Extract the [x, y] coordinate from the center of the cell holding the provided text.  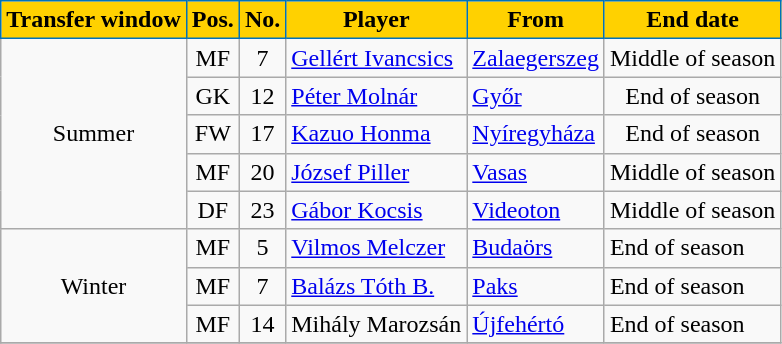
Vasas [536, 172]
GK [212, 96]
Videoton [536, 210]
12 [262, 96]
Budaörs [536, 248]
From [536, 20]
Balázs Tóth B. [376, 286]
20 [262, 172]
Gábor Kocsis [376, 210]
Mihály Marozsán [376, 324]
Péter Molnár [376, 96]
Vilmos Melczer [376, 248]
József Piller [376, 172]
FW [212, 134]
Paks [536, 286]
Gellért Ivancsics [376, 58]
Player [376, 20]
Pos. [212, 20]
Transfer window [94, 20]
5 [262, 248]
DF [212, 210]
14 [262, 324]
End date [692, 20]
23 [262, 210]
Kazuo Honma [376, 134]
Winter [94, 286]
Győr [536, 96]
No. [262, 20]
Zalaegerszeg [536, 58]
Újfehértó [536, 324]
17 [262, 134]
Nyíregyháza [536, 134]
Summer [94, 134]
